Identify which cell holds the provided text, then report its (x, y) central coordinate. 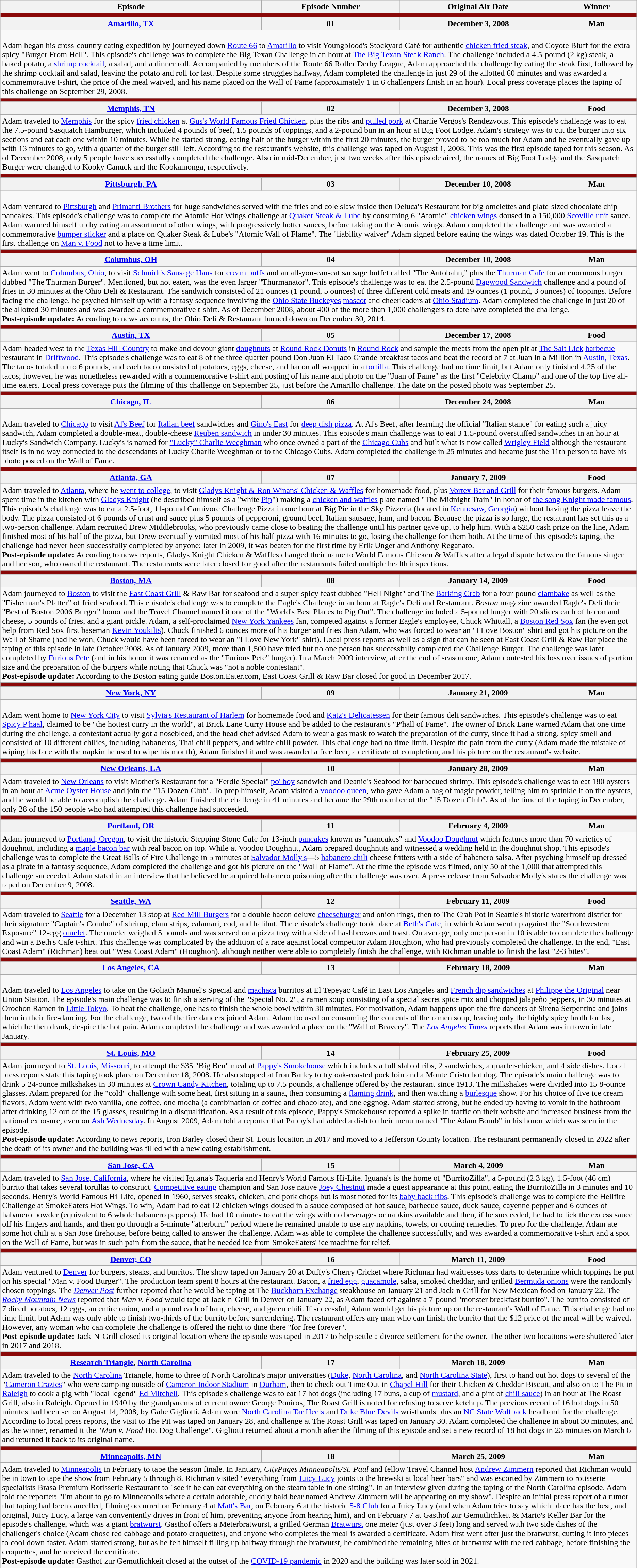
Denver, CO (131, 1259)
15 (331, 1165)
Columbus, OH (131, 259)
Winner (597, 7)
07 (331, 477)
February 18, 2009 (478, 968)
Atlanta, GA (131, 477)
Seattle, WA (131, 901)
04 (331, 259)
December 24, 2008 (478, 402)
January 14, 2009 (478, 580)
Austin, TX (131, 335)
05 (331, 335)
Minneapolis, MN (131, 1456)
San Jose, CA (131, 1165)
January 7, 2009 (478, 477)
08 (331, 580)
New York, NY (131, 693)
17 (331, 1362)
10 (331, 769)
February 4, 2009 (478, 826)
March 25, 2009 (478, 1456)
St. Louis, MO (131, 1053)
Pittsburgh, PA (131, 184)
Original Air Date (478, 7)
Portland, OR (131, 826)
02 (331, 108)
Los Angeles, CA (131, 968)
18 (331, 1456)
Chicago, IL (131, 402)
Research Triangle, North Carolina (131, 1362)
March 4, 2009 (478, 1165)
11 (331, 826)
December 17, 2008 (478, 335)
03 (331, 184)
Episode (131, 7)
13 (331, 968)
Amarillo, TX (131, 23)
January 28, 2009 (478, 769)
06 (331, 402)
February 25, 2009 (478, 1053)
09 (331, 693)
14 (331, 1053)
01 (331, 23)
Boston, MA (131, 580)
January 21, 2009 (478, 693)
February 11, 2009 (478, 901)
New Orleans, LA (131, 769)
March 18, 2009 (478, 1362)
16 (331, 1259)
Episode Number (331, 7)
Memphis, TN (131, 108)
March 11, 2009 (478, 1259)
12 (331, 901)
